Identify which cell holds the provided text, then report its (x, y) central coordinate. 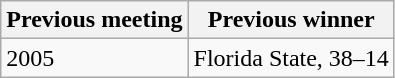
Florida State, 38–14 (291, 58)
Previous meeting (94, 20)
2005 (94, 58)
Previous winner (291, 20)
